Determine the [X, Y] coordinate at the center of the cell enclosing the given text.  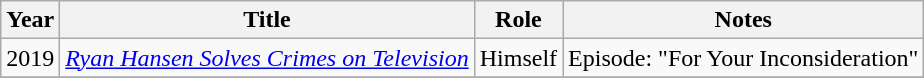
2019 [30, 58]
Ryan Hansen Solves Crimes on Television [267, 58]
Episode: "For Your Inconsideration" [744, 58]
Year [30, 20]
Title [267, 20]
Notes [744, 20]
Role [518, 20]
Himself [518, 58]
